Find where the given text appears and provide that cell's center as (x, y) coordinate. 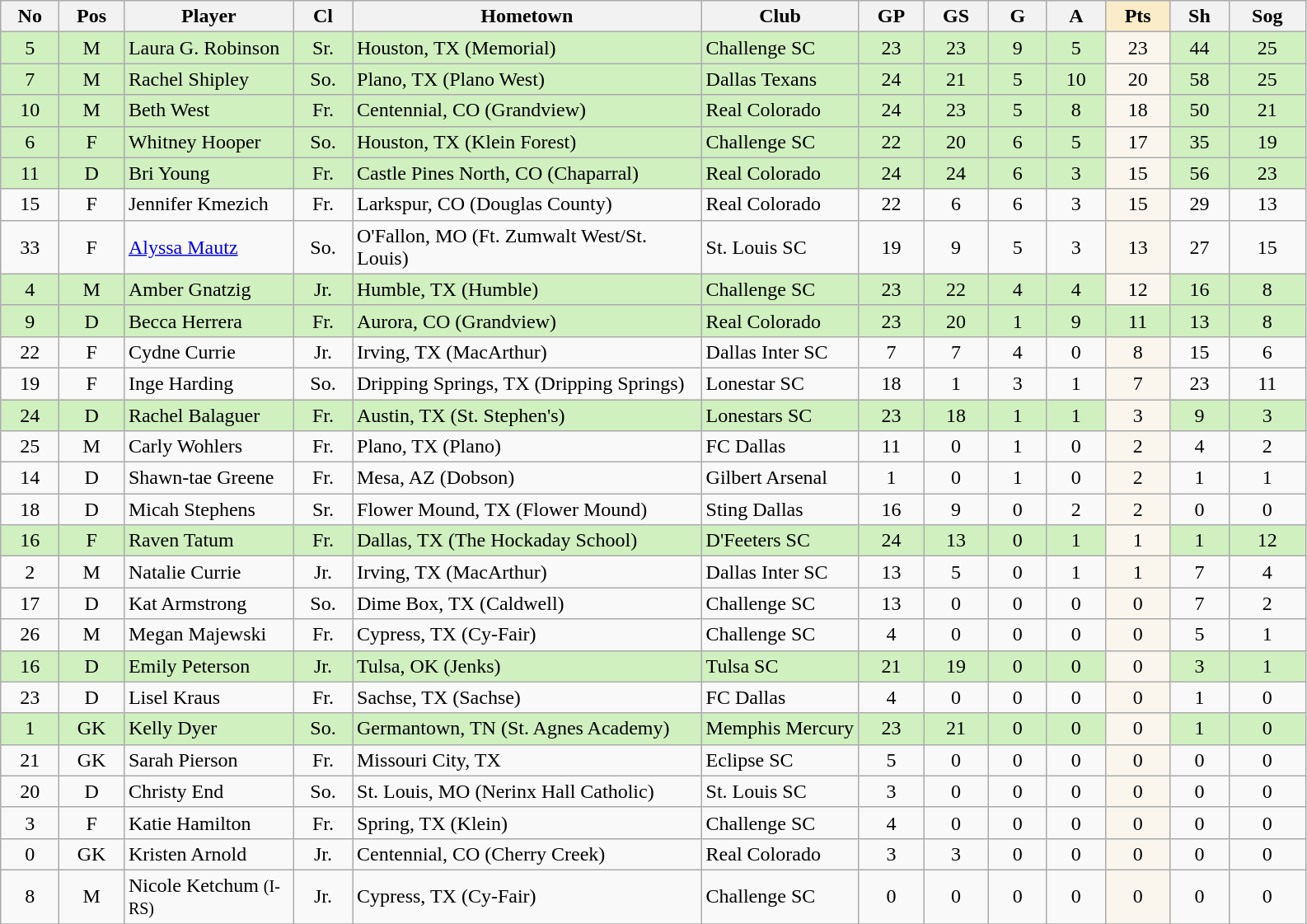
Pos (92, 16)
Tulsa, OK (Jenks) (527, 666)
Bri Young (208, 173)
Castle Pines North, CO (Chaparral) (527, 173)
Jennifer Kmezich (208, 204)
Centennial, CO (Cherry Creek) (527, 854)
Dime Box, TX (Caldwell) (527, 603)
No (30, 16)
Christy End (208, 791)
Rachel Balaguer (208, 415)
Emily Peterson (208, 666)
Cydne Currie (208, 352)
Whitney Hooper (208, 142)
50 (1200, 110)
Plano, TX (Plano) (527, 447)
26 (30, 635)
Sting Dallas (780, 509)
Kelly Dyer (208, 729)
Inge Harding (208, 383)
Alyssa Mautz (208, 247)
Becca Herrera (208, 321)
Missouri City, TX (527, 760)
14 (30, 478)
Carly Wohlers (208, 447)
Flower Mound, TX (Flower Mound) (527, 509)
Tulsa SC (780, 666)
Megan Majewski (208, 635)
Hometown (527, 16)
Sachse, TX (Sachse) (527, 697)
Cl (323, 16)
Lonestar SC (780, 383)
Kat Armstrong (208, 603)
Club (780, 16)
O'Fallon, MO (Ft. Zumwalt West/St. Louis) (527, 247)
33 (30, 247)
Laura G. Robinson (208, 48)
Germantown, TN (St. Agnes Academy) (527, 729)
A (1076, 16)
Raven Tatum (208, 541)
Aurora, CO (Grandview) (527, 321)
Shawn-tae Greene (208, 478)
Dallas, TX (The Hockaday School) (527, 541)
Lisel Kraus (208, 697)
Sog (1267, 16)
56 (1200, 173)
27 (1200, 247)
Player (208, 16)
Mesa, AZ (Dobson) (527, 478)
St. Louis, MO (Nerinx Hall Catholic) (527, 791)
G (1017, 16)
Nicole Ketchum (I-RS) (208, 897)
Pts (1137, 16)
Humble, TX (Humble) (527, 289)
Memphis Mercury (780, 729)
Houston, TX (Memorial) (527, 48)
Plano, TX (Plano West) (527, 79)
Micah Stephens (208, 509)
Amber Gnatzig (208, 289)
GP (892, 16)
Spring, TX (Klein) (527, 823)
Dallas Texans (780, 79)
Lonestars SC (780, 415)
Eclipse SC (780, 760)
58 (1200, 79)
Houston, TX (Klein Forest) (527, 142)
Kristen Arnold (208, 854)
Larkspur, CO (Douglas County) (527, 204)
Sarah Pierson (208, 760)
Centennial, CO (Grandview) (527, 110)
35 (1200, 142)
D'Feeters SC (780, 541)
Rachel Shipley (208, 79)
Natalie Currie (208, 572)
Katie Hamilton (208, 823)
Gilbert Arsenal (780, 478)
GS (956, 16)
44 (1200, 48)
Austin, TX (St. Stephen's) (527, 415)
29 (1200, 204)
Beth West (208, 110)
Sh (1200, 16)
Dripping Springs, TX (Dripping Springs) (527, 383)
